Find where the given text appears and provide that cell's center as (x, y) coordinate. 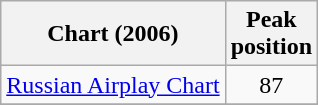
Peakposition (271, 34)
Russian Airplay Chart (113, 85)
87 (271, 85)
Chart (2006) (113, 34)
